Capture the cell that displays the provided text and extract its [X, Y] central coordinate. 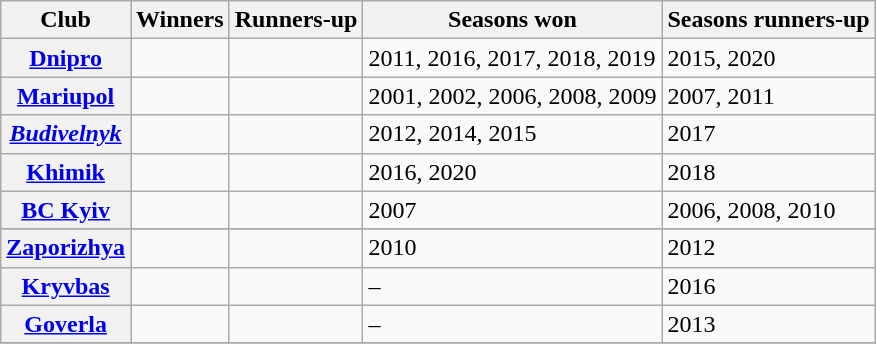
BC Kyiv [66, 210]
2001, 2002, 2006, 2008, 2009 [512, 96]
2010 [512, 248]
Winners [180, 20]
Zaporizhya [66, 248]
2018 [768, 172]
2011, 2016, 2017, 2018, 2019 [512, 58]
2016 [768, 286]
2006, 2008, 2010 [768, 210]
2015, 2020 [768, 58]
Club [66, 20]
2012, 2014, 2015 [512, 134]
Mariupol [66, 96]
Seasons won [512, 20]
2017 [768, 134]
2007, 2011 [768, 96]
2016, 2020 [512, 172]
Budivelnyk [66, 134]
Kryvbas [66, 286]
2007 [512, 210]
2013 [768, 324]
Dnipro [66, 58]
Khimik [66, 172]
2012 [768, 248]
Goverla [66, 324]
Seasons runners-up [768, 20]
Runners-up [296, 20]
